Return the (X, Y) coordinate for the center point of the cell that contains the specified text.  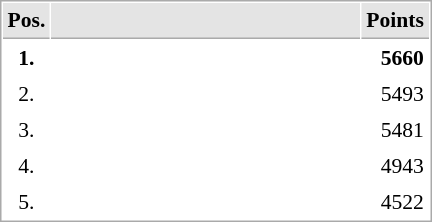
1. (26, 57)
3. (26, 129)
4. (26, 165)
5660 (396, 57)
Pos. (26, 21)
4522 (396, 201)
Points (396, 21)
5481 (396, 129)
2. (26, 93)
4943 (396, 165)
5493 (396, 93)
5. (26, 201)
